Capture the cell that displays the provided text and extract its (x, y) central coordinate. 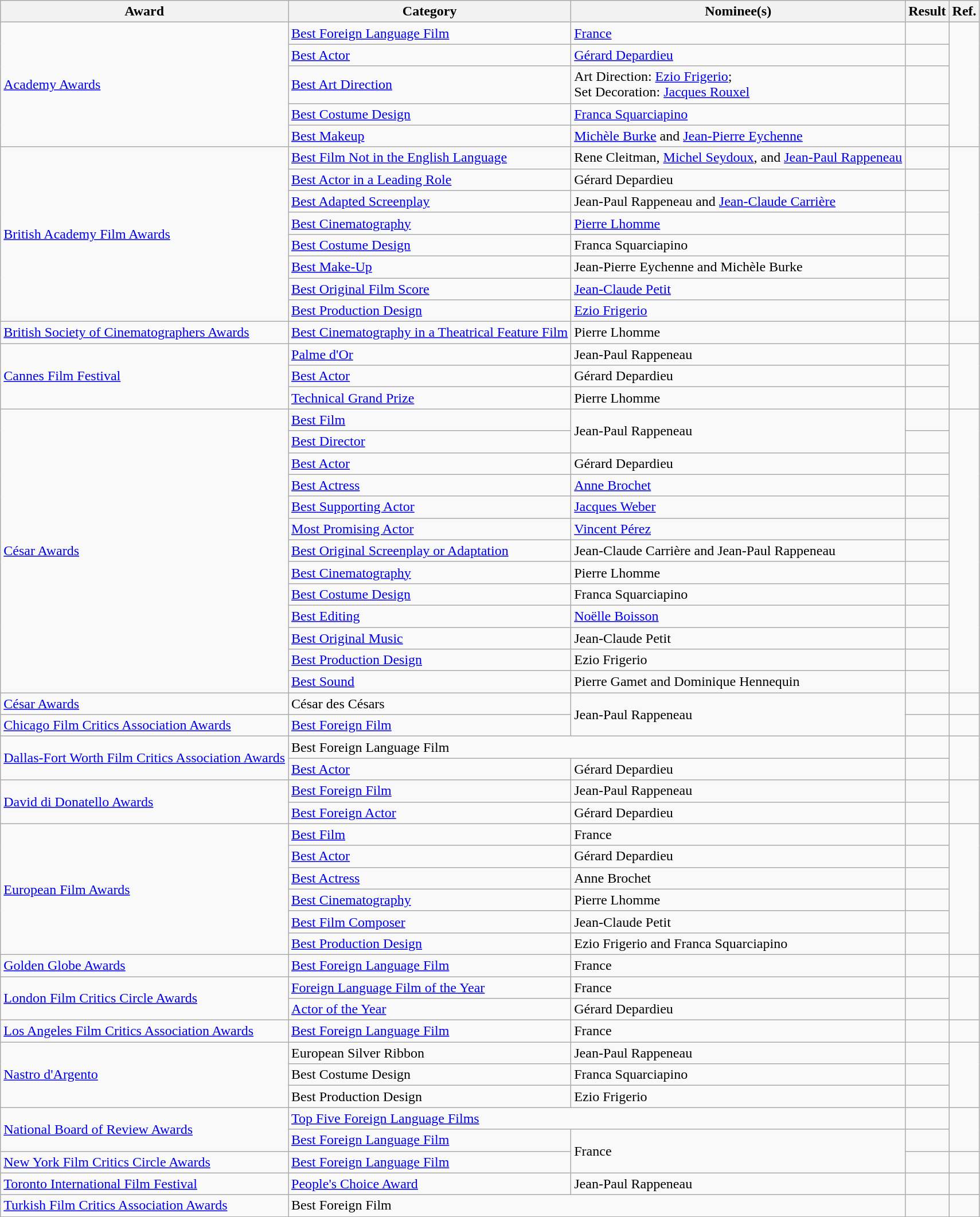
Jean-Pierre Eychenne and Michèle Burke (739, 267)
Vincent Pérez (739, 529)
Best Make-Up (430, 267)
Los Angeles Film Critics Association Awards (145, 1031)
Ezio Frigerio and Franca Squarciapino (739, 943)
New York Film Critics Circle Awards (145, 1162)
Dallas-Fort Worth Film Critics Association Awards (145, 758)
Chicago Film Critics Association Awards (145, 725)
Best Original Film Score (430, 288)
European Silver Ribbon (430, 1053)
Most Promising Actor (430, 529)
Noëlle Boisson (739, 616)
Top Five Foreign Language Films (597, 1118)
Best Original Screenplay or Adaptation (430, 551)
Best Director (430, 442)
Best Foreign Actor (430, 813)
Turkish Film Critics Association Awards (145, 1206)
Rene Cleitman, Michel Seydoux, and Jean-Paul Rappeneau (739, 158)
European Film Awards (145, 889)
Technical Grand Prize (430, 398)
British Society of Cinematographers Awards (145, 333)
Best Cinematography in a Theatrical Feature Film (430, 333)
Best Art Direction (430, 85)
People's Choice Award (430, 1184)
London Film Critics Circle Awards (145, 998)
Best Editing (430, 616)
Palme d'Or (430, 354)
British Academy Film Awards (145, 234)
Jean-Claude Carrière and Jean-Paul Rappeneau (739, 551)
Foreign Language Film of the Year (430, 987)
Result (927, 11)
Best Film Not in the English Language (430, 158)
Best Supporting Actor (430, 507)
Best Original Music (430, 638)
National Board of Review Awards (145, 1129)
César des Césars (430, 704)
Award (145, 11)
Jacques Weber (739, 507)
Category (430, 11)
Pierre Gamet and Dominique Hennequin (739, 682)
Best Film Composer (430, 922)
Cannes Film Festival (145, 376)
Best Sound (430, 682)
Golden Globe Awards (145, 965)
Academy Awards (145, 85)
Nominee(s) (739, 11)
Ref. (965, 11)
Best Adapted Screenplay (430, 201)
Art Direction: Ezio Frigerio; Set Decoration: Jacques Rouxel (739, 85)
David di Donatello Awards (145, 802)
Nastro d'Argento (145, 1075)
Toronto International Film Festival (145, 1184)
Best Actor in a Leading Role (430, 180)
Best Makeup (430, 136)
Michèle Burke and Jean-Pierre Eychenne (739, 136)
Actor of the Year (430, 1009)
Jean-Paul Rappeneau and Jean-Claude Carrière (739, 201)
